Locate the cell with the specified text and output its (X, Y) center coordinate. 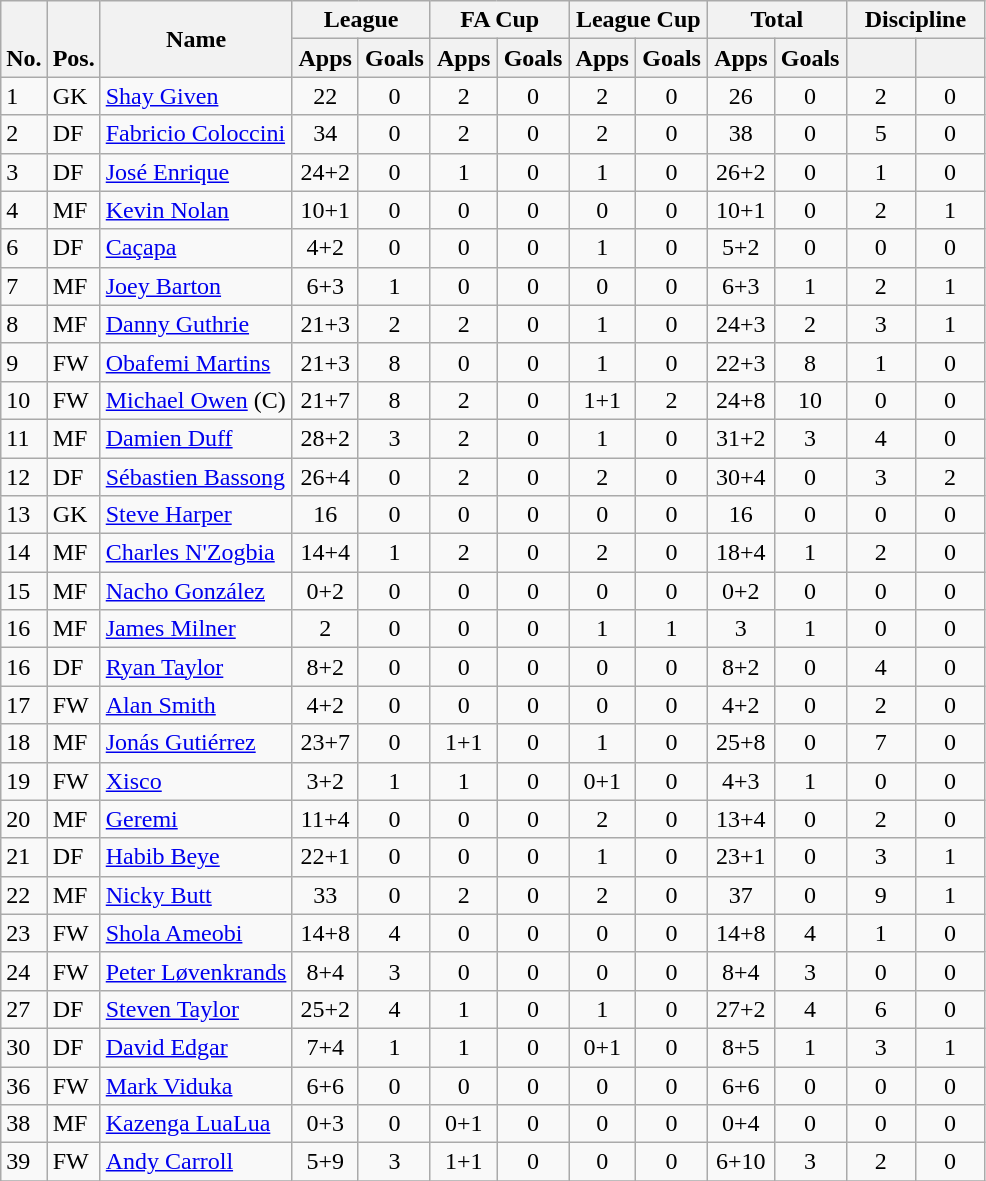
FA Cup (500, 20)
39 (24, 1162)
James Milner (196, 629)
15 (24, 591)
Jonás Gutiérrez (196, 743)
Fabricio Coloccini (196, 134)
23+1 (742, 857)
24+8 (742, 400)
8+5 (742, 1047)
Sébastien Bassong (196, 477)
Kazenga LuaLua (196, 1124)
Nacho González (196, 591)
Damien Duff (196, 438)
Xisco (196, 781)
5+9 (326, 1162)
Alan Smith (196, 705)
14 (24, 553)
5+2 (742, 248)
22+1 (326, 857)
Total (778, 20)
24+3 (742, 324)
0+4 (742, 1124)
No. (24, 39)
23 (24, 933)
Name (196, 39)
Peter Løvenkrands (196, 971)
Andy Carroll (196, 1162)
24 (24, 971)
0+3 (326, 1124)
14+4 (326, 553)
11+4 (326, 819)
33 (326, 895)
Nicky Butt (196, 895)
17 (24, 705)
18 (24, 743)
28+2 (326, 438)
27 (24, 1009)
20 (24, 819)
Obafemi Martins (196, 362)
36 (24, 1085)
League (362, 20)
34 (326, 134)
Steven Taylor (196, 1009)
23+7 (326, 743)
37 (742, 895)
26+2 (742, 172)
25+8 (742, 743)
Joey Barton (196, 286)
Pos. (74, 39)
Steve Harper (196, 515)
7+4 (326, 1047)
13+4 (742, 819)
League Cup (638, 20)
José Enrique (196, 172)
22+3 (742, 362)
25+2 (326, 1009)
6+10 (742, 1162)
31+2 (742, 438)
11 (24, 438)
Shay Given (196, 96)
30+4 (742, 477)
Caçapa (196, 248)
5 (880, 134)
21 (24, 857)
Kevin Nolan (196, 210)
21+7 (326, 400)
Ryan Taylor (196, 667)
David Edgar (196, 1047)
18+4 (742, 553)
26+4 (326, 477)
13 (24, 515)
Charles N'Zogbia (196, 553)
19 (24, 781)
Shola Ameobi (196, 933)
24+2 (326, 172)
Mark Viduka (196, 1085)
26 (742, 96)
Geremi (196, 819)
27+2 (742, 1009)
Danny Guthrie (196, 324)
Habib Beye (196, 857)
Discipline (916, 20)
3+2 (326, 781)
12 (24, 477)
30 (24, 1047)
4+3 (742, 781)
Michael Owen (C) (196, 400)
